Provide the (x, y) coordinate of the cell's center where the given text is located.  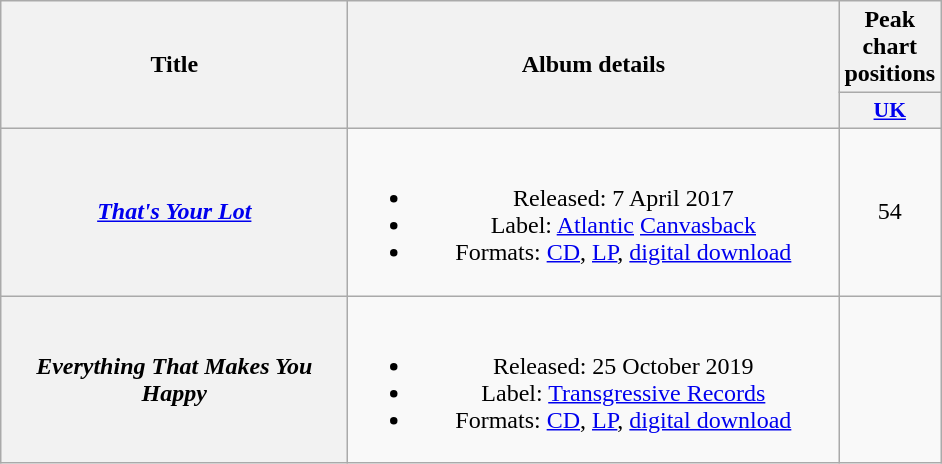
54 (890, 212)
Title (174, 65)
UK (890, 111)
Everything That Makes You Happy (174, 380)
Album details (594, 65)
Released: 25 October 2019Label: Transgressive RecordsFormats: CD, LP, digital download (594, 380)
Peak chart positions (890, 47)
Released: 7 April 2017Label: Atlantic CanvasbackFormats: CD, LP, digital download (594, 212)
That's Your Lot (174, 212)
